Provide the (X, Y) coordinate of the cell's center where the given text is located.  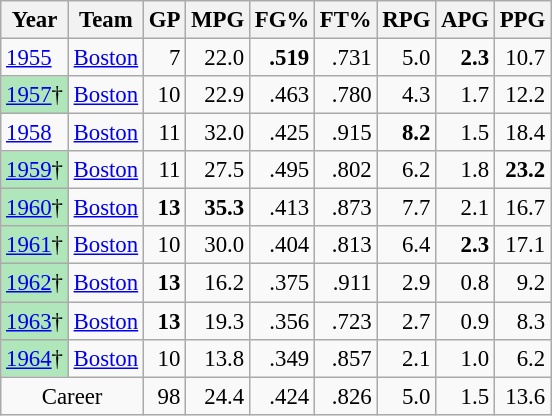
.413 (282, 208)
30.0 (218, 245)
.519 (282, 58)
Team (106, 20)
17.1 (522, 245)
.349 (282, 358)
Year (35, 20)
.915 (346, 133)
1964† (35, 358)
13.8 (218, 358)
.495 (282, 170)
.780 (346, 95)
0.8 (466, 283)
FG% (282, 20)
19.3 (218, 321)
.375 (282, 283)
FT% (346, 20)
9.2 (522, 283)
.424 (282, 396)
1.0 (466, 358)
10.7 (522, 58)
1963† (35, 321)
7 (164, 58)
.425 (282, 133)
16.7 (522, 208)
23.2 (522, 170)
18.4 (522, 133)
22.0 (218, 58)
6.4 (406, 245)
.802 (346, 170)
2.7 (406, 321)
Career (72, 396)
24.4 (218, 396)
4.3 (406, 95)
.911 (346, 283)
.813 (346, 245)
1959† (35, 170)
GP (164, 20)
APG (466, 20)
.404 (282, 245)
1.7 (466, 95)
1.8 (466, 170)
13.6 (522, 396)
.826 (346, 396)
1957† (35, 95)
1962† (35, 283)
1955 (35, 58)
PPG (522, 20)
.356 (282, 321)
.463 (282, 95)
12.2 (522, 95)
22.9 (218, 95)
1958 (35, 133)
2.9 (406, 283)
27.5 (218, 170)
98 (164, 396)
.723 (346, 321)
8.3 (522, 321)
8.2 (406, 133)
.873 (346, 208)
RPG (406, 20)
32.0 (218, 133)
.857 (346, 358)
0.9 (466, 321)
MPG (218, 20)
1961† (35, 245)
1960† (35, 208)
7.7 (406, 208)
.731 (346, 58)
16.2 (218, 283)
35.3 (218, 208)
